Extract the (X, Y) coordinate from the center of the cell holding the provided text.  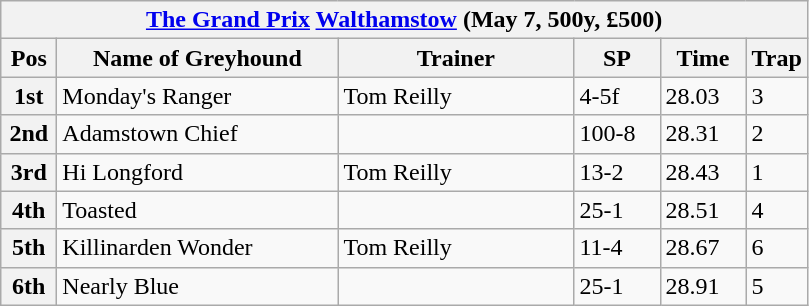
Monday's Ranger (198, 96)
5 (776, 286)
4th (29, 210)
Killinarden Wonder (198, 248)
Name of Greyhound (198, 58)
28.91 (703, 286)
28.03 (703, 96)
Hi Longford (198, 172)
Adamstown Chief (198, 134)
28.43 (703, 172)
Toasted (198, 210)
SP (617, 58)
13-2 (617, 172)
3 (776, 96)
28.67 (703, 248)
2 (776, 134)
100-8 (617, 134)
1st (29, 96)
Time (703, 58)
28.31 (703, 134)
The Grand Prix Walthamstow (May 7, 500y, £500) (404, 20)
3rd (29, 172)
Trainer (456, 58)
4 (776, 210)
Trap (776, 58)
1 (776, 172)
4-5f (617, 96)
11-4 (617, 248)
2nd (29, 134)
6th (29, 286)
28.51 (703, 210)
Pos (29, 58)
Nearly Blue (198, 286)
6 (776, 248)
5th (29, 248)
